Locate the cell with the specified text and output its [x, y] center coordinate. 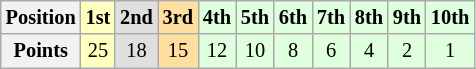
5th [255, 17]
1 [450, 51]
7th [331, 17]
2nd [136, 17]
6th [293, 17]
4 [369, 51]
15 [178, 51]
2 [407, 51]
6 [331, 51]
4th [217, 17]
10th [450, 17]
1st [98, 17]
3rd [178, 17]
9th [407, 17]
10 [255, 51]
Points [41, 51]
12 [217, 51]
18 [136, 51]
25 [98, 51]
8th [369, 17]
Position [41, 17]
8 [293, 51]
